Extract the [X, Y] coordinate from the center of the cell holding the provided text.  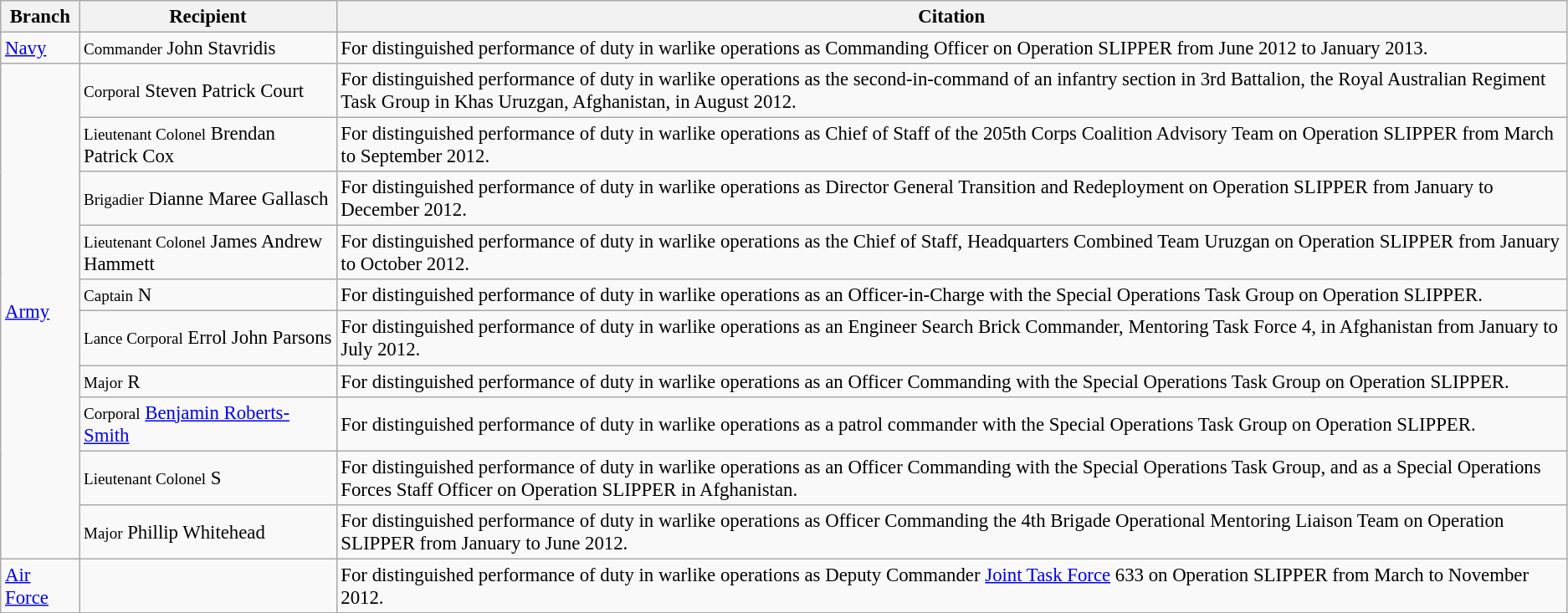
Lance Corporal Errol John Parsons [208, 338]
Branch [40, 17]
Major R [208, 381]
Major Phillip Whitehead [208, 532]
Lieutenant Colonel S [208, 478]
For distinguished performance of duty in warlike operations as an Officer-in-Charge with the Special Operations Task Group on Operation SLIPPER. [951, 295]
For distinguished performance of duty in warlike operations as an Officer Commanding with the Special Operations Task Group on Operation SLIPPER. [951, 381]
Commander John Stavridis [208, 49]
For distinguished performance of duty in warlike operations as Commanding Officer on Operation SLIPPER from June 2012 to January 2013. [951, 49]
Army [40, 311]
Captain N [208, 295]
Air Force [40, 585]
Citation [951, 17]
Recipient [208, 17]
Corporal Steven Patrick Court [208, 90]
For distinguished performance of duty in warlike operations as a patrol commander with the Special Operations Task Group on Operation SLIPPER. [951, 423]
Lieutenant Colonel Brendan Patrick Cox [208, 146]
Navy [40, 49]
Brigadier Dianne Maree Gallasch [208, 199]
Lieutenant Colonel James Andrew Hammett [208, 253]
Corporal Benjamin Roberts-Smith [208, 423]
